Identify which cell holds the provided text, then report its [X, Y] central coordinate. 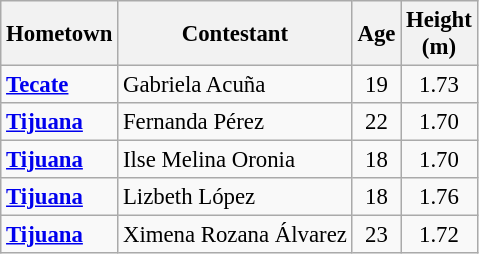
Ximena Rozana Álvarez [236, 235]
23 [376, 235]
Lizbeth López [236, 197]
Fernanda Pérez [236, 122]
Tecate [60, 85]
Gabriela Acuña [236, 85]
Age [376, 34]
1.72 [439, 235]
22 [376, 122]
Hometown [60, 34]
1.76 [439, 197]
1.73 [439, 85]
Contestant [236, 34]
Height (m) [439, 34]
19 [376, 85]
Ilse Melina Oronia [236, 160]
